Detect which cell encompasses the target text, then output its (X, Y) center coordinate. 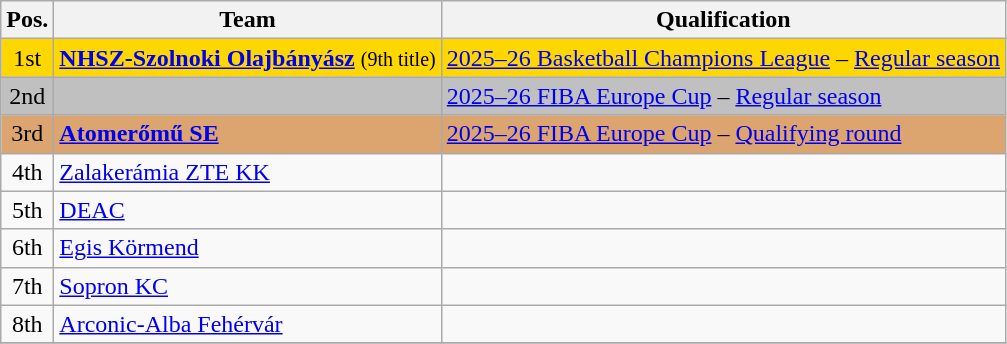
Arconic-Alba Fehérvár (248, 324)
Atomerőmű SE (248, 134)
2025–26 FIBA Europe Cup – Qualifying round (723, 134)
Egis Körmend (248, 248)
2nd (28, 96)
2025–26 Basketball Champions League – Regular season (723, 58)
Zalakerámia ZTE KK (248, 172)
6th (28, 248)
DEAC (248, 210)
5th (28, 210)
4th (28, 172)
3rd (28, 134)
Pos. (28, 20)
8th (28, 324)
2025–26 FIBA Europe Cup – Regular season (723, 96)
Qualification (723, 20)
1st (28, 58)
NHSZ-Szolnoki Olajbányász (9th title) (248, 58)
7th (28, 286)
Sopron KC (248, 286)
Team (248, 20)
